Provide the [x, y] coordinate of the cell's center where the given text is located.  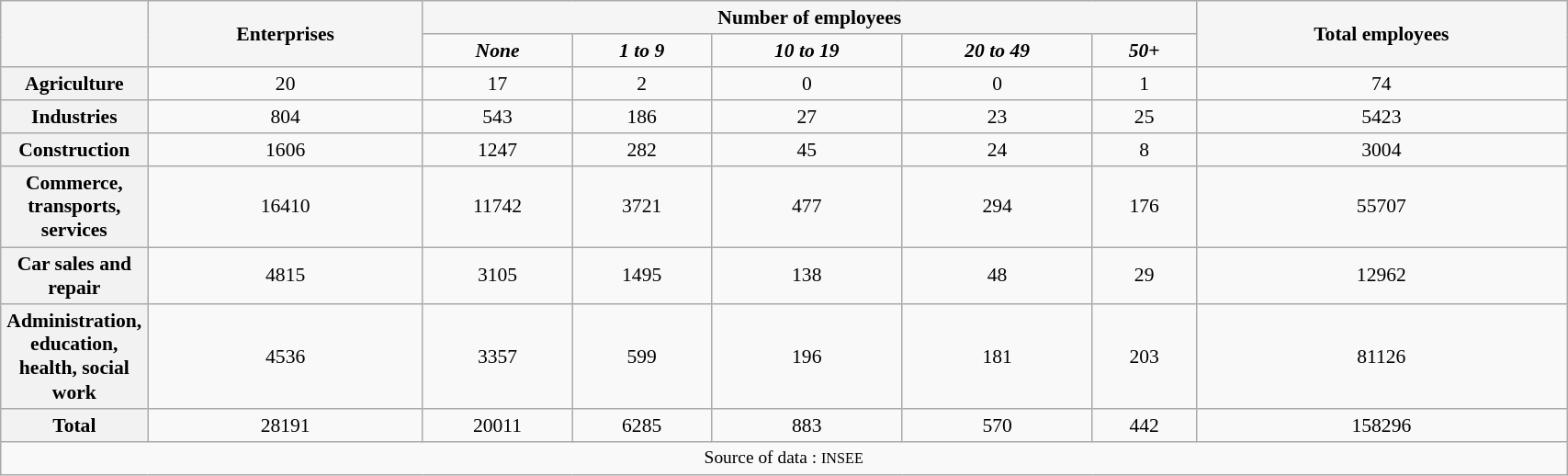
158296 [1382, 425]
3721 [642, 207]
138 [807, 276]
1 [1145, 84]
2 [642, 84]
599 [642, 357]
203 [1145, 357]
3357 [497, 357]
17 [497, 84]
10 to 19 [807, 51]
25 [1145, 117]
4815 [286, 276]
5423 [1382, 117]
176 [1145, 207]
Source of data : INSEE [784, 459]
1606 [286, 150]
48 [998, 276]
Car sales and repair [74, 276]
29 [1145, 276]
Agriculture [74, 84]
20011 [497, 425]
Enterprises [286, 34]
20 to 49 [998, 51]
20 [286, 84]
883 [807, 425]
1 to 9 [642, 51]
23 [998, 117]
570 [998, 425]
27 [807, 117]
477 [807, 207]
50+ [1145, 51]
196 [807, 357]
804 [286, 117]
Total [74, 425]
55707 [1382, 207]
11742 [497, 207]
Industries [74, 117]
81126 [1382, 357]
24 [998, 150]
4536 [286, 357]
28191 [286, 425]
8 [1145, 150]
Construction [74, 150]
6285 [642, 425]
181 [998, 357]
282 [642, 150]
1495 [642, 276]
3004 [1382, 150]
74 [1382, 84]
Administration, education, health, social work [74, 357]
45 [807, 150]
None [497, 51]
294 [998, 207]
1247 [497, 150]
Commerce, transports, services [74, 207]
186 [642, 117]
3105 [497, 276]
12962 [1382, 276]
Number of employees [809, 17]
16410 [286, 207]
442 [1145, 425]
Total employees [1382, 34]
543 [497, 117]
